For the text-containing cell, return its midpoint in [x, y] coordinate format. 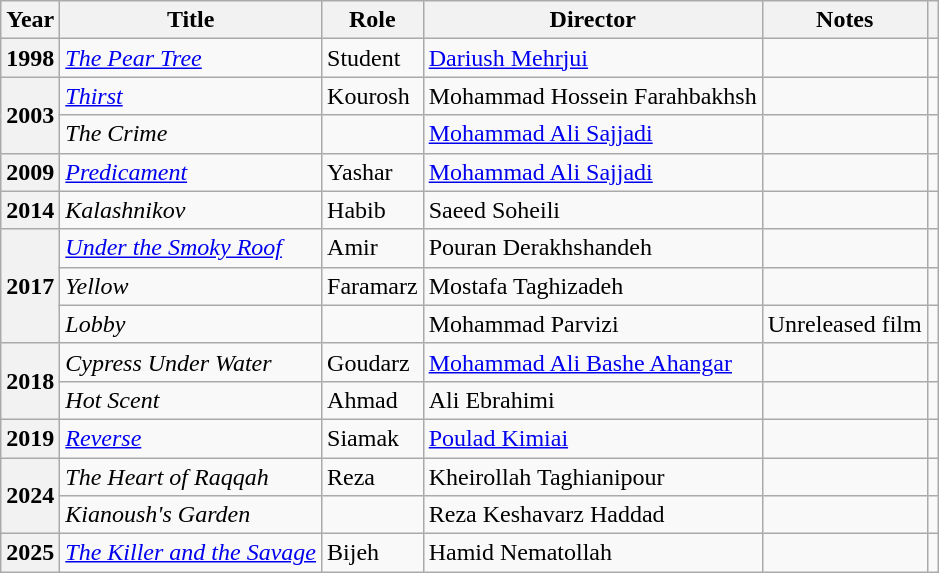
Hot Scent [191, 400]
2024 [30, 496]
Lobby [191, 324]
Siamak [373, 438]
Hamid Nematollah [592, 553]
Thirst [191, 96]
2009 [30, 172]
Ahmad [373, 400]
Bijeh [373, 553]
Pouran Derakhshandeh [592, 248]
Dariush Mehrjui [592, 58]
Habib [373, 210]
Title [191, 20]
2014 [30, 210]
Kalashnikov [191, 210]
Kourosh [373, 96]
Director [592, 20]
Amir [373, 248]
Student [373, 58]
Reverse [191, 438]
Unreleased film [844, 324]
2025 [30, 553]
Kheirollah Taghianipour [592, 477]
Goudarz [373, 362]
Yashar [373, 172]
2019 [30, 438]
Mohammad Ali Bashe Ahangar [592, 362]
The Heart of Raqqah [191, 477]
Kianoush's Garden [191, 515]
The Crime [191, 134]
Reza [373, 477]
Mohammad Parvizi [592, 324]
Yellow [191, 286]
Saeed Soheili [592, 210]
Reza Keshavarz Haddad [592, 515]
Under the Smoky Roof [191, 248]
Mostafa Taghizadeh [592, 286]
2018 [30, 381]
Cypress Under Water [191, 362]
Year [30, 20]
The Pear Tree [191, 58]
Ali Ebrahimi [592, 400]
2017 [30, 286]
Faramarz [373, 286]
The Killer and the Savage [191, 553]
Poulad Kimiai [592, 438]
Role [373, 20]
2003 [30, 115]
Predicament [191, 172]
1998 [30, 58]
Notes [844, 20]
Mohammad Hossein Farahbakhsh [592, 96]
